From the cell containing the given text, extract its center point as [x, y] coordinate. 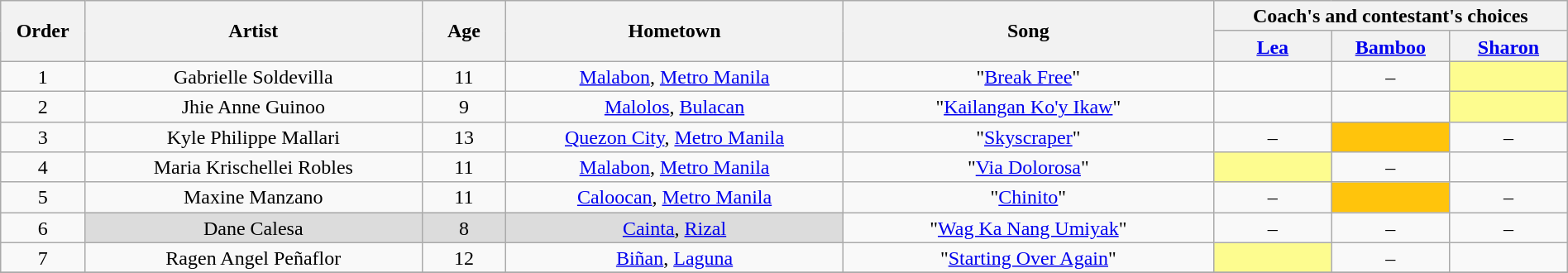
4 [43, 167]
3 [43, 137]
Malolos, Bulacan [675, 106]
Coach's and contestant's choices [1390, 17]
13 [464, 137]
Lea [1272, 46]
"Skyscraper" [1028, 137]
1 [43, 76]
12 [464, 258]
"Wag Ka Nang Umiyak" [1028, 228]
9 [464, 106]
Bamboo [1391, 46]
Gabrielle Soldevilla [253, 76]
Song [1028, 31]
Age [464, 31]
Hometown [675, 31]
Quezon City, Metro Manila [675, 137]
"Kailangan Ko'y Ikaw" [1028, 106]
Dane Calesa [253, 228]
Artist [253, 31]
"Via Dolorosa" [1028, 167]
Cainta, Rizal [675, 228]
7 [43, 258]
2 [43, 106]
Caloocan, Metro Manila [675, 197]
"Chinito" [1028, 197]
5 [43, 197]
8 [464, 228]
Maria Krischellei Robles [253, 167]
Ragen Angel Peñaflor [253, 258]
"Starting Over Again" [1028, 258]
6 [43, 228]
Maxine Manzano [253, 197]
Sharon [1508, 46]
Jhie Anne Guinoo [253, 106]
Kyle Philippe Mallari [253, 137]
Order [43, 31]
"Break Free" [1028, 76]
Biñan, Laguna [675, 258]
